For the text-containing cell, return its midpoint in (x, y) coordinate format. 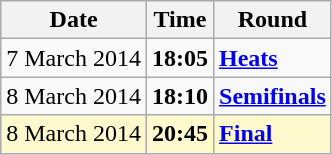
Date (74, 20)
18:10 (180, 96)
Round (273, 20)
Semifinals (273, 96)
7 March 2014 (74, 58)
20:45 (180, 134)
18:05 (180, 58)
Final (273, 134)
Heats (273, 58)
Time (180, 20)
